Scan for the cell matching the given text and deliver its [X, Y] coordinate at center. 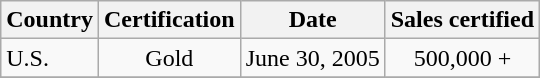
Certification [169, 20]
500,000 + [462, 58]
U.S. [50, 58]
Gold [169, 58]
June 30, 2005 [312, 58]
Country [50, 20]
Sales certified [462, 20]
Date [312, 20]
